Search for the cell housing the specified text and yield its (x, y) center coordinate. 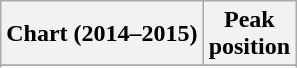
Peakposition (249, 34)
Chart (2014–2015) (102, 34)
